Detect which cell encompasses the target text, then output its [X, Y] center coordinate. 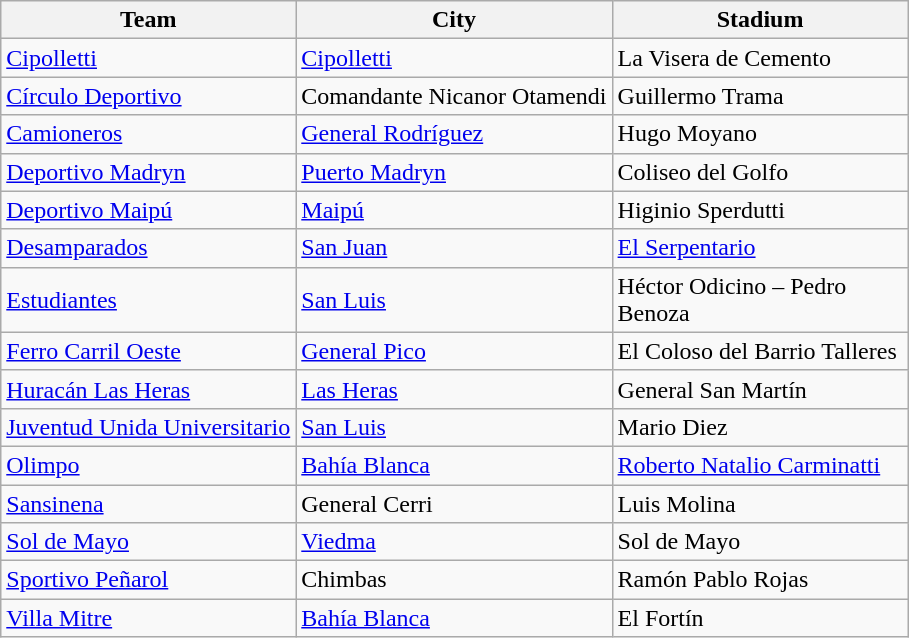
Coliseo del Golfo [760, 172]
City [454, 20]
Stadium [760, 20]
Higinio Sperdutti [760, 210]
Héctor Odicino – Pedro Benoza [760, 300]
General Cerri [454, 503]
Camioneros [148, 134]
Puerto Madryn [454, 172]
El Serpentario [760, 248]
San Juan [454, 248]
Olimpo [148, 465]
Ramón Pablo Rojas [760, 580]
Villa Mitre [148, 618]
Luis Molina [760, 503]
Hugo Moyano [760, 134]
Estudiantes [148, 300]
Desamparados [148, 248]
Guillermo Trama [760, 96]
La Visera de Cemento [760, 58]
Maipú [454, 210]
Chimbas [454, 580]
Team [148, 20]
Deportivo Madryn [148, 172]
Deportivo Maipú [148, 210]
Roberto Natalio Carminatti [760, 465]
General Rodríguez [454, 134]
Sportivo Peñarol [148, 580]
General Pico [454, 351]
El Fortín [760, 618]
Comandante Nicanor Otamendi [454, 96]
Mario Diez [760, 427]
General San Martín [760, 389]
Huracán Las Heras [148, 389]
El Coloso del Barrio Talleres [760, 351]
Sansinena [148, 503]
Ferro Carril Oeste [148, 351]
Juventud Unida Universitario [148, 427]
Círculo Deportivo [148, 96]
Las Heras [454, 389]
Viedma [454, 542]
